Output the (X, Y) coordinate of the center of the cell containing the given text.  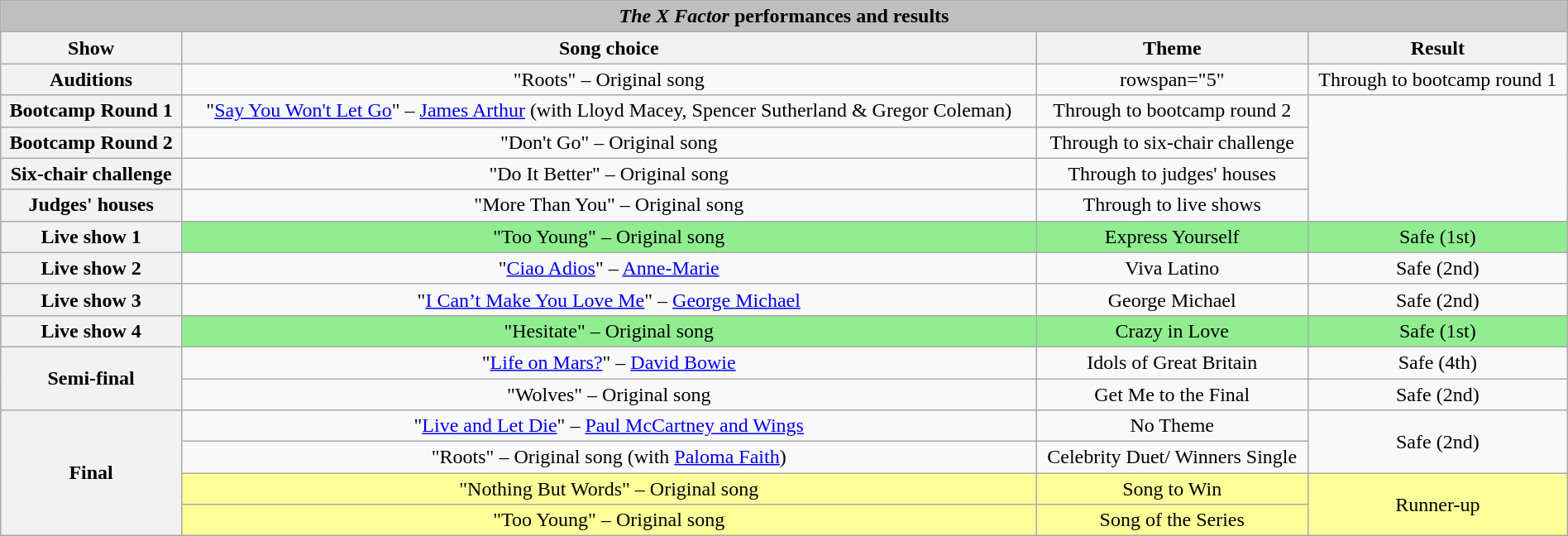
Bootcamp Round 2 (91, 142)
George Michael (1172, 299)
Get Me to the Final (1172, 395)
Live show 1 (91, 237)
"Say You Won't Let Go" – James Arthur (with Lloyd Macey, Spencer Sutherland & Gregor Coleman) (609, 111)
Through to six-chair challenge (1172, 142)
Safe (4th) (1437, 362)
Express Yourself (1172, 237)
Bootcamp Round 1 (91, 111)
Judges' houses (91, 205)
Through to bootcamp round 2 (1172, 111)
Theme (1172, 48)
The X Factor performances and results (784, 17)
Celebrity Duet/ Winners Single (1172, 457)
Song of the Series (1172, 520)
"Roots" – Original song (609, 79)
"Don't Go" – Original song (609, 142)
"Ciao Adios" – Anne-Marie (609, 268)
Runner-up (1437, 505)
No Theme (1172, 426)
"Wolves" – Original song (609, 395)
Song choice (609, 48)
Idols of Great Britain (1172, 362)
Six-chair challenge (91, 174)
Through to live shows (1172, 205)
Live show 3 (91, 299)
Live show 2 (91, 268)
Auditions (91, 79)
"Hesitate" – Original song (609, 331)
Through to judges' houses (1172, 174)
"Nothing But Words" – Original song (609, 489)
Live show 4 (91, 331)
"Life on Mars?" – David Bowie (609, 362)
rowspan="5" (1172, 79)
Final (91, 473)
Through to bootcamp round 1 (1437, 79)
"More Than You" – Original song (609, 205)
"Roots" – Original song (with Paloma Faith) (609, 457)
Crazy in Love (1172, 331)
Result (1437, 48)
"Live and Let Die" – Paul McCartney and Wings (609, 426)
Semi-final (91, 378)
Viva Latino (1172, 268)
Song to Win (1172, 489)
"I Can’t Make You Love Me" – George Michael (609, 299)
Show (91, 48)
"Do It Better" – Original song (609, 174)
